Return the (x, y) coordinate for the center point of the cell that contains the specified text.  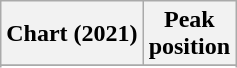
Peakposition (189, 34)
Chart (2021) (72, 34)
